Provide the (x, y) coordinate of the cell's center where the given text is located.  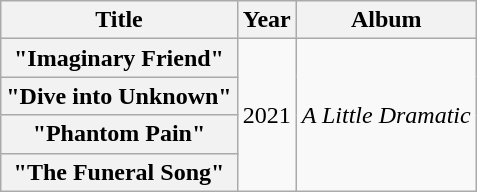
"The Funeral Song" (119, 172)
A Little Dramatic (386, 115)
Title (119, 20)
"Dive into Unknown" (119, 96)
"Phantom Pain" (119, 134)
Album (386, 20)
"Imaginary Friend" (119, 58)
Year (266, 20)
2021 (266, 115)
